Capture the cell that displays the provided text and extract its [X, Y] central coordinate. 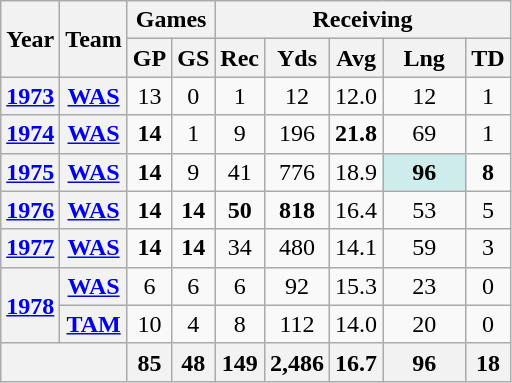
12.0 [356, 96]
TAM [94, 324]
3 [488, 248]
GP [149, 58]
1978 [30, 305]
50 [240, 210]
14.0 [356, 324]
GS [194, 58]
59 [424, 248]
16.4 [356, 210]
196 [298, 134]
1977 [30, 248]
TD [488, 58]
69 [424, 134]
Games [170, 20]
10 [149, 324]
480 [298, 248]
776 [298, 172]
41 [240, 172]
53 [424, 210]
1973 [30, 96]
4 [194, 324]
1976 [30, 210]
14.1 [356, 248]
Team [94, 39]
85 [149, 362]
Receiving [362, 20]
Lng [424, 58]
13 [149, 96]
Yds [298, 58]
Avg [356, 58]
21.8 [356, 134]
34 [240, 248]
20 [424, 324]
15.3 [356, 286]
23 [424, 286]
Rec [240, 58]
5 [488, 210]
16.7 [356, 362]
Year [30, 39]
1975 [30, 172]
92 [298, 286]
1974 [30, 134]
48 [194, 362]
2,486 [298, 362]
112 [298, 324]
18 [488, 362]
149 [240, 362]
18.9 [356, 172]
818 [298, 210]
